For the text-containing cell, return its midpoint in [X, Y] coordinate format. 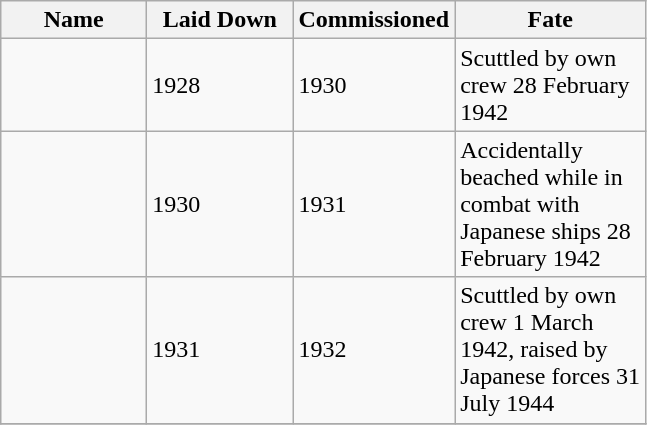
Commissioned [374, 20]
Accidentally beached while in combat with Japanese ships 28 February 1942 [550, 204]
Fate [550, 20]
Scuttled by own crew 28 February 1942 [550, 85]
Name [74, 20]
Scuttled by own crew 1 March 1942, raised by Japanese forces 31 July 1944 [550, 350]
1928 [220, 85]
1932 [374, 350]
Laid Down [220, 20]
